Identify which cell holds the provided text, then report its (x, y) central coordinate. 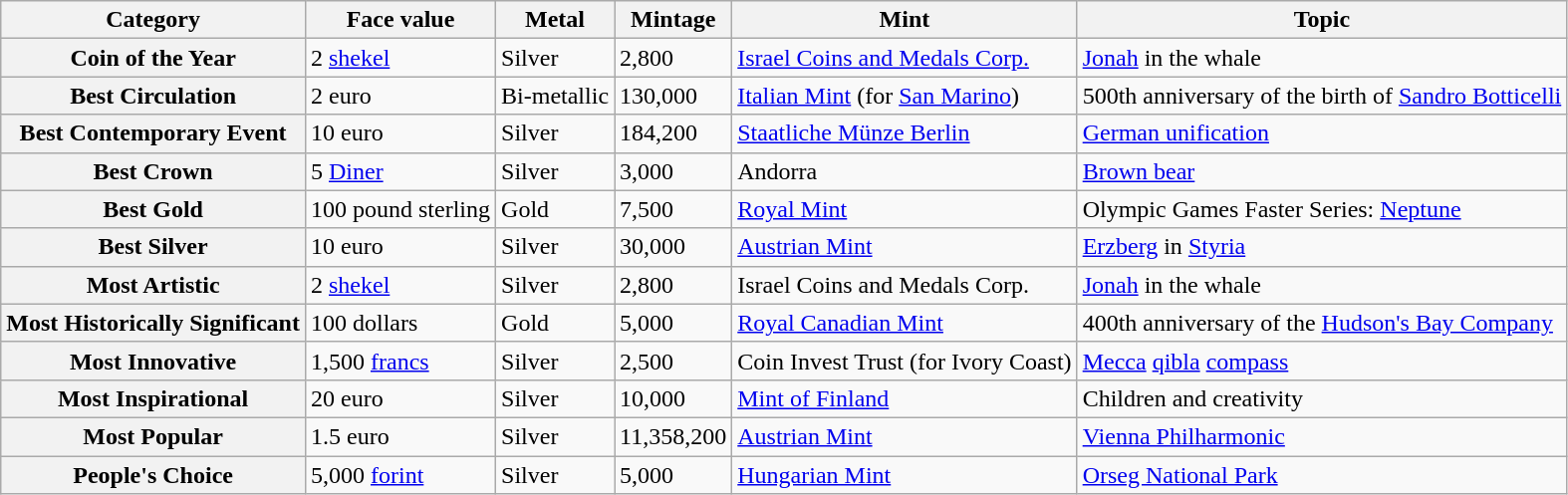
Most Inspirational (153, 398)
Best Gold (153, 209)
Brown bear (1322, 171)
Andorra (905, 171)
100 pound sterling (400, 209)
10,000 (673, 398)
Most Artistic (153, 285)
Mintage (673, 20)
1.5 euro (400, 436)
2 euro (400, 96)
100 dollars (400, 323)
Best Crown (153, 171)
5 Diner (400, 171)
184,200 (673, 133)
Metal (556, 20)
Coin Invest Trust (for Ivory Coast) (905, 361)
Mecca qibla compass (1322, 361)
Mint (905, 20)
Erzberg in Styria (1322, 247)
500th anniversary of the birth of Sandro Botticelli (1322, 96)
400th anniversary of the Hudson's Bay Company (1322, 323)
Vienna Philharmonic (1322, 436)
11,358,200 (673, 436)
Royal Mint (905, 209)
Bi-metallic (556, 96)
Face value (400, 20)
Best Silver (153, 247)
30,000 (673, 247)
5,000 forint (400, 475)
Best Contemporary Event (153, 133)
Coin of the Year (153, 58)
Hungarian Mint (905, 475)
Staatliche Münze Berlin (905, 133)
Category (153, 20)
1,500 francs (400, 361)
Topic (1322, 20)
Most Historically Significant (153, 323)
German unification (1322, 133)
People's Choice (153, 475)
20 euro (400, 398)
3,000 (673, 171)
Italian Mint (for San Marino) (905, 96)
2,500 (673, 361)
Royal Canadian Mint (905, 323)
Mint of Finland (905, 398)
Olympic Games Faster Series: Neptune (1322, 209)
130,000 (673, 96)
Children and creativity (1322, 398)
Most Popular (153, 436)
Best Circulation (153, 96)
Orseg National Park (1322, 475)
7,500 (673, 209)
Most Innovative (153, 361)
